Find where the given text appears and provide that cell's center as (X, Y) coordinate. 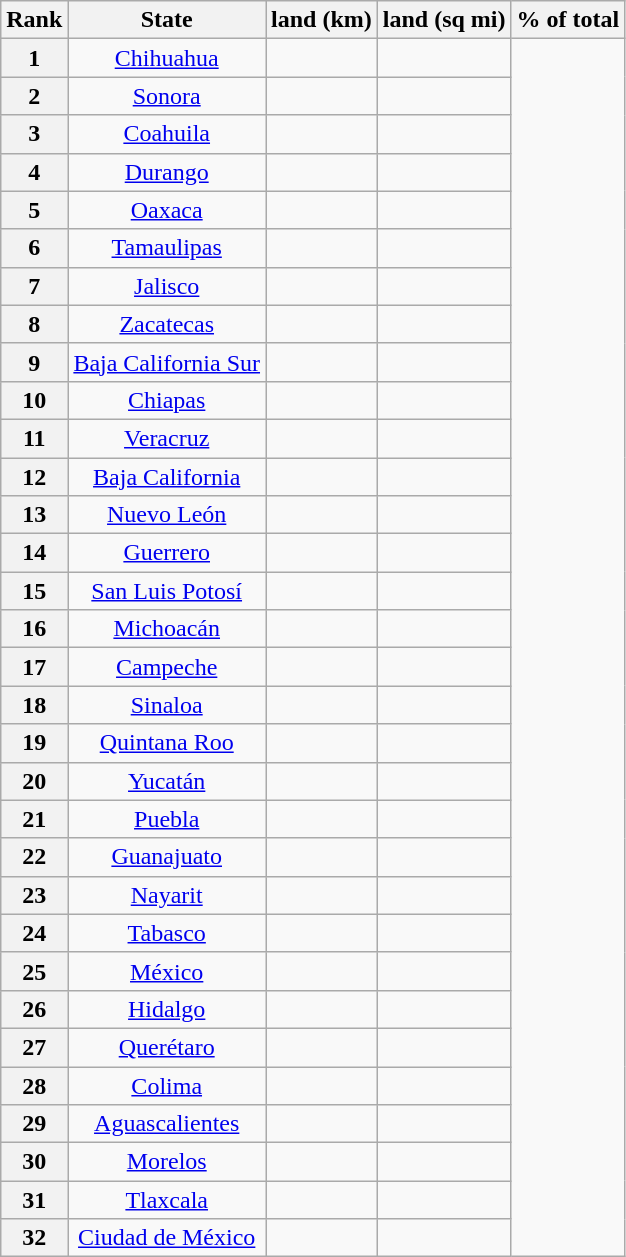
12 (34, 477)
Tabasco (167, 933)
4 (34, 172)
Guanajuato (167, 857)
Tamaulipas (167, 248)
17 (34, 667)
30 (34, 1162)
3 (34, 134)
Jalisco (167, 286)
15 (34, 591)
Morelos (167, 1162)
Tlaxcala (167, 1200)
State (167, 20)
Nayarit (167, 895)
Yucatán (167, 781)
6 (34, 248)
28 (34, 1085)
29 (34, 1124)
Veracruz (167, 438)
México (167, 971)
19 (34, 743)
5 (34, 210)
Puebla (167, 819)
18 (34, 705)
San Luis Potosí (167, 591)
Campeche (167, 667)
8 (34, 324)
% of total (568, 20)
22 (34, 857)
Sinaloa (167, 705)
20 (34, 781)
Oaxaca (167, 210)
Michoacán (167, 629)
Ciudad de México (167, 1238)
11 (34, 438)
Aguascalientes (167, 1124)
2 (34, 96)
14 (34, 553)
Guerrero (167, 553)
land (sq mi) (444, 20)
Chiapas (167, 400)
26 (34, 1009)
Quintana Roo (167, 743)
land (km) (322, 20)
25 (34, 971)
Zacatecas (167, 324)
27 (34, 1047)
Baja California (167, 477)
Querétaro (167, 1047)
Nuevo León (167, 515)
21 (34, 819)
7 (34, 286)
9 (34, 362)
Coahuila (167, 134)
16 (34, 629)
Durango (167, 172)
32 (34, 1238)
Hidalgo (167, 1009)
24 (34, 933)
1 (34, 58)
13 (34, 515)
Colima (167, 1085)
Baja California Sur (167, 362)
31 (34, 1200)
23 (34, 895)
Sonora (167, 96)
Chihuahua (167, 58)
10 (34, 400)
Rank (34, 20)
